For the text-containing cell, return its midpoint in (X, Y) coordinate format. 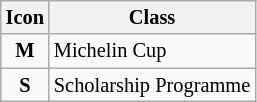
Class (152, 17)
Michelin Cup (152, 51)
M (25, 51)
Scholarship Programme (152, 85)
S (25, 85)
Icon (25, 17)
